Detect which cell encompasses the target text, then output its [x, y] center coordinate. 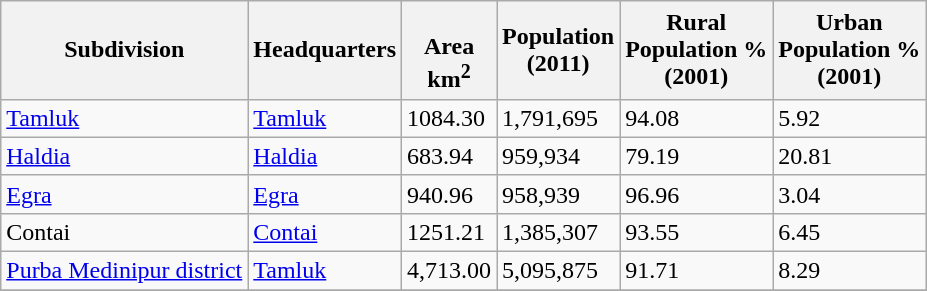
1,791,695 [558, 118]
20.81 [850, 156]
1084.30 [450, 118]
3.04 [850, 194]
1251.21 [450, 232]
5,095,875 [558, 271]
RuralPopulation %(2001) [696, 50]
Population(2011) [558, 50]
Subdivision [124, 50]
Areakm2 [450, 50]
1,385,307 [558, 232]
958,939 [558, 194]
91.71 [696, 271]
8.29 [850, 271]
959,934 [558, 156]
93.55 [696, 232]
5.92 [850, 118]
4,713.00 [450, 271]
94.08 [696, 118]
683.94 [450, 156]
Purba Medinipur district [124, 271]
6.45 [850, 232]
Headquarters [325, 50]
79.19 [696, 156]
940.96 [450, 194]
Urban Population % (2001) [850, 50]
96.96 [696, 194]
